Determine the (X, Y) coordinate at the center of the cell enclosing the given text.  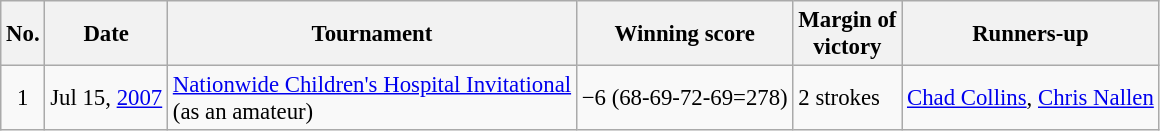
Nationwide Children's Hospital Invitational(as an amateur) (372, 98)
−6 (68-69-72-69=278) (684, 98)
Winning score (684, 34)
2 strokes (848, 98)
No. (23, 34)
1 (23, 98)
Chad Collins, Chris Nallen (1030, 98)
Margin ofvictory (848, 34)
Date (106, 34)
Runners-up (1030, 34)
Jul 15, 2007 (106, 98)
Tournament (372, 34)
